Provide the (x, y) coordinate of the cell's center where the given text is located.  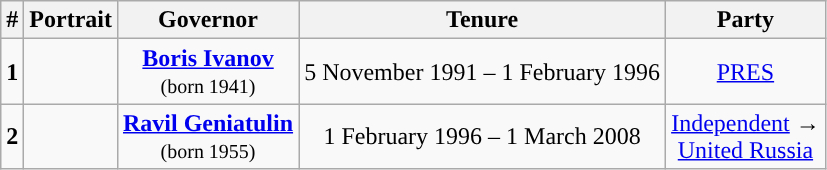
Portrait (71, 20)
5 November 1991 – 1 February 1996 (482, 72)
Ravil Geniatulin(born 1955) (208, 136)
Party (746, 20)
PRES (746, 72)
2 (12, 136)
Governor (208, 20)
Independent →United Russia (746, 136)
1 (12, 72)
Tenure (482, 20)
1 February 1996 – 1 March 2008 (482, 136)
# (12, 20)
Boris Ivanov(born 1941) (208, 72)
